Provide the [X, Y] coordinate of the cell's center where the given text is located.  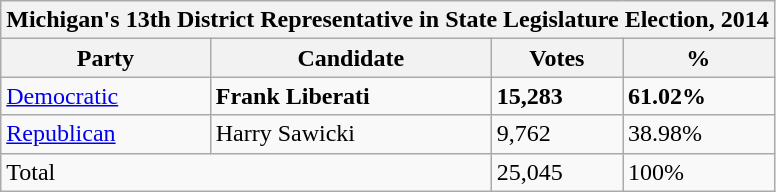
Candidate [350, 58]
% [698, 58]
9,762 [556, 134]
Harry Sawicki [350, 134]
100% [698, 172]
61.02% [698, 96]
Michigan's 13th District Representative in State Legislature Election, 2014 [388, 20]
Democratic [106, 96]
Frank Liberati [350, 96]
Republican [106, 134]
38.98% [698, 134]
15,283 [556, 96]
Total [246, 172]
25,045 [556, 172]
Votes [556, 58]
Party [106, 58]
